From the cell containing the given text, extract its center point as [X, Y] coordinate. 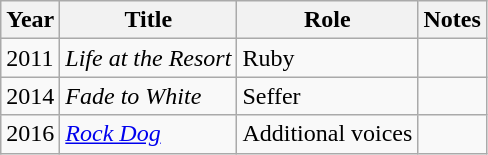
Ruby [328, 58]
Fade to White [148, 96]
Seffer [328, 96]
Role [328, 20]
2011 [30, 58]
Rock Dog [148, 134]
2016 [30, 134]
Title [148, 20]
Notes [452, 20]
Additional voices [328, 134]
Year [30, 20]
Life at the Resort [148, 58]
2014 [30, 96]
